Output the [x, y] coordinate of the center of the cell containing the given text.  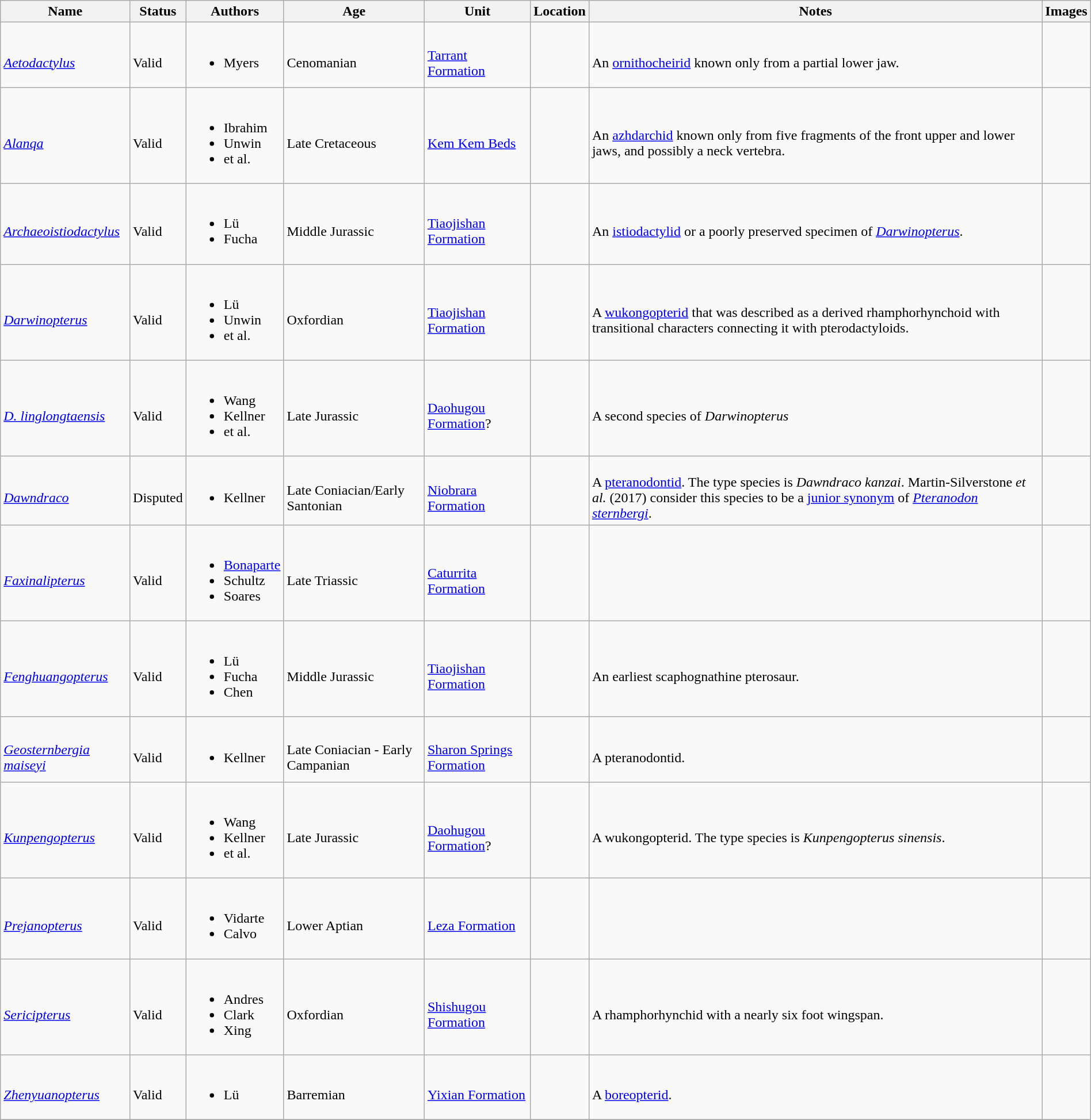
Age [354, 12]
Shishugou Formation [477, 1007]
Cenomanian [354, 55]
An ornithocheirid known only from a partial lower jaw. [815, 55]
Fenghuangopterus [66, 668]
A wukongopterid. The type species is Kunpengopterus sinensis. [815, 830]
Late Coniacian - Early Campanian [354, 749]
A second species of Darwinopterus [815, 408]
Lower Aptian [354, 918]
Leza Formation [477, 918]
Name [66, 12]
BonaparteSchultzSoares [235, 573]
Location [560, 12]
Alanqa [66, 136]
Yixian Formation [477, 1087]
An istiodactylid or a poorly preserved specimen of Darwinopterus. [815, 224]
Zhenyuanopterus [66, 1087]
LüFucha [235, 224]
Barremian [354, 1087]
Darwinopterus [66, 312]
Late Cretaceous [354, 136]
Caturrita Formation [477, 573]
A pteranodontid. [815, 749]
Status [158, 12]
Faxinalipterus [66, 573]
Dawndraco [66, 490]
LüFuchaChen [235, 668]
A boreopterid. [815, 1087]
Lü [235, 1087]
Kem Kem Beds [477, 136]
Archaeoistiodactylus [66, 224]
VidarteCalvo [235, 918]
A wukongopterid that was described as a derived rhamphorhynchoid with transitional characters connecting it with pterodactyloids. [815, 312]
Geosternbergia maiseyi [66, 749]
Myers [235, 55]
Niobrara Formation [477, 490]
Notes [815, 12]
An azhdarchid known only from five fragments of the front upper and lower jaws, and possibly a neck vertebra. [815, 136]
Authors [235, 12]
Late Triassic [354, 573]
Late Coniacian/Early Santonian [354, 490]
A rhamphorhynchid with a nearly six foot wingspan. [815, 1007]
LüUnwinet al. [235, 312]
IbrahimUnwinet al. [235, 136]
Kunpengopterus [66, 830]
Unit [477, 12]
Images [1066, 12]
D. linglongtaensis [66, 408]
AndresClarkXing [235, 1007]
Aetodactylus [66, 55]
Disputed [158, 490]
Sericipterus [66, 1007]
Tarrant Formation [477, 55]
An earliest scaphognathine pterosaur. [815, 668]
Prejanopterus [66, 918]
Sharon Springs Formation [477, 749]
